Locate the cell with the specified text and output its [x, y] center coordinate. 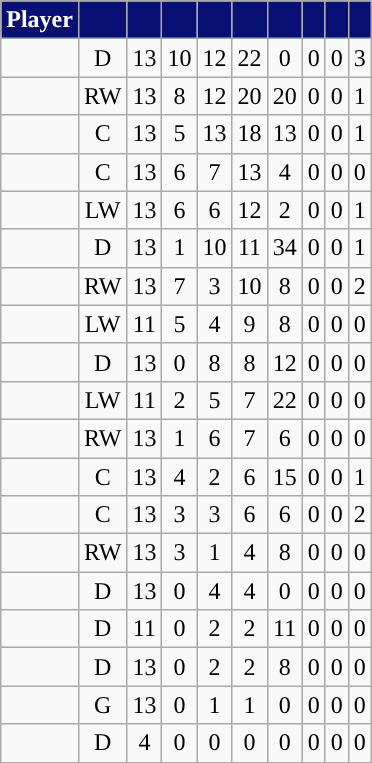
9 [250, 324]
18 [250, 134]
G [102, 705]
34 [284, 248]
15 [284, 477]
Player [40, 20]
